Detect which cell encompasses the target text, then output its (x, y) center coordinate. 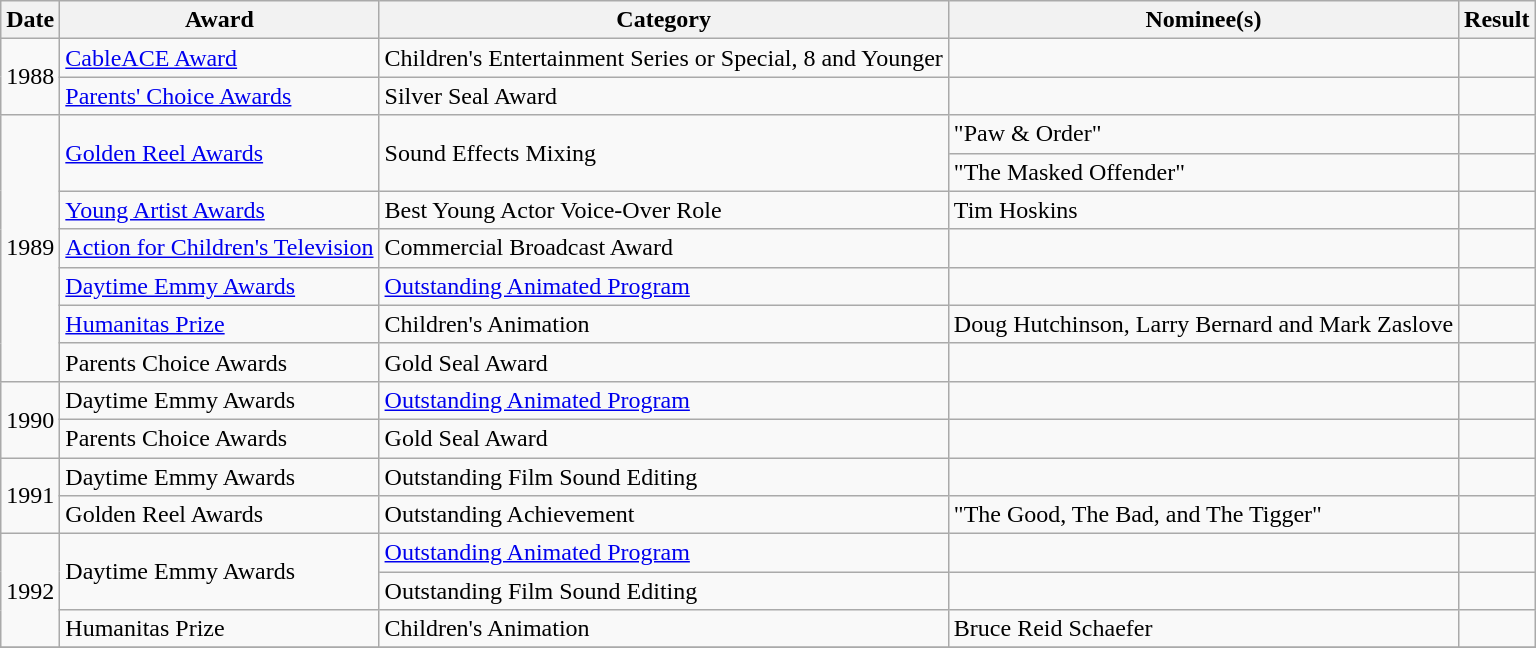
Commercial Broadcast Award (664, 248)
"Paw & Order" (1203, 134)
1989 (30, 248)
Bruce Reid Schaefer (1203, 629)
Action for Children's Television (220, 248)
Nominee(s) (1203, 20)
Parents' Choice Awards (220, 96)
1988 (30, 77)
Silver Seal Award (664, 96)
Best Young Actor Voice-Over Role (664, 210)
CableACE Award (220, 58)
Children's Entertainment Series or Special, 8 and Younger (664, 58)
"The Masked Offender" (1203, 172)
Tim Hoskins (1203, 210)
Sound Effects Mixing (664, 153)
Date (30, 20)
1991 (30, 496)
Category (664, 20)
Outstanding Achievement (664, 515)
Doug Hutchinson, Larry Bernard and Mark Zaslove (1203, 324)
Award (220, 20)
1990 (30, 419)
Result (1497, 20)
Young Artist Awards (220, 210)
1992 (30, 591)
"The Good, The Bad, and The Tigger" (1203, 515)
